Locate the cell with the specified text and output its (X, Y) center coordinate. 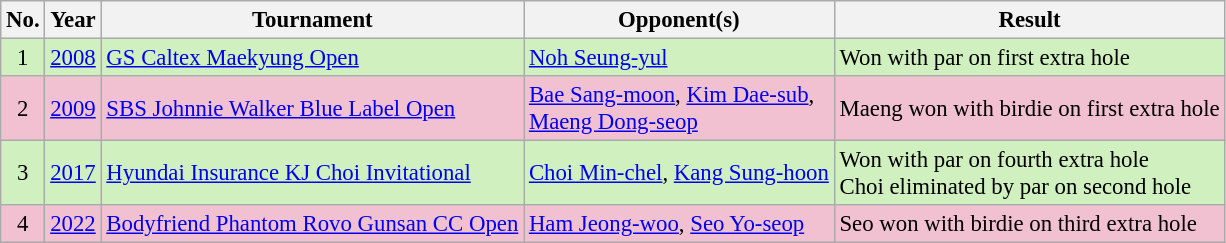
Maeng won with birdie on first extra hole (1030, 108)
4 (23, 224)
Hyundai Insurance KJ Choi Invitational (312, 174)
Opponent(s) (680, 20)
Ham Jeong-woo, Seo Yo-seop (680, 224)
2 (23, 108)
3 (23, 174)
SBS Johnnie Walker Blue Label Open (312, 108)
Bae Sang-moon, Kim Dae-sub, Maeng Dong-seop (680, 108)
Noh Seung-yul (680, 58)
2022 (73, 224)
Result (1030, 20)
2017 (73, 174)
Tournament (312, 20)
Won with par on fourth extra holeChoi eliminated by par on second hole (1030, 174)
Choi Min-chel, Kang Sung-hoon (680, 174)
No. (23, 20)
Seo won with birdie on third extra hole (1030, 224)
GS Caltex Maekyung Open (312, 58)
Won with par on first extra hole (1030, 58)
Year (73, 20)
2008 (73, 58)
1 (23, 58)
2009 (73, 108)
Bodyfriend Phantom Rovo Gunsan CC Open (312, 224)
